Search for the cell housing the specified text and yield its (x, y) center coordinate. 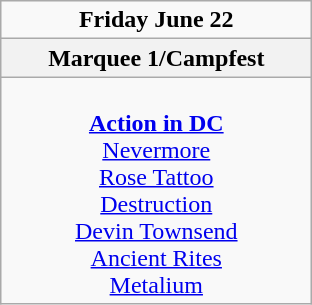
Friday June 22 (156, 20)
Action in DC Nevermore Rose Tattoo Destruction Devin Townsend Ancient Rites Metalium (156, 190)
Marquee 1/Campfest (156, 58)
